Scan for the cell matching the given text and deliver its [x, y] coordinate at center. 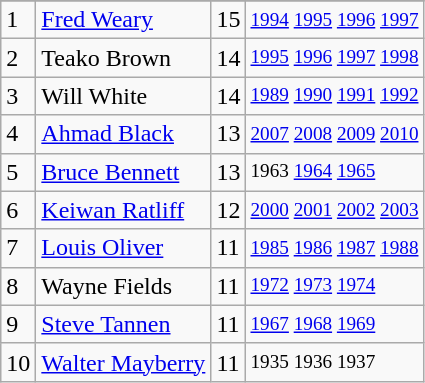
8 [18, 286]
12 [228, 210]
Steve Tannen [124, 324]
1985 1986 1987 1988 [334, 248]
6 [18, 210]
1963 1964 1965 [334, 172]
5 [18, 172]
10 [18, 362]
15 [228, 20]
Louis Oliver [124, 248]
9 [18, 324]
Will White [124, 96]
1972 1973 1974 [334, 286]
3 [18, 96]
Wayne Fields [124, 286]
Fred Weary [124, 20]
1967 1968 1969 [334, 324]
4 [18, 134]
7 [18, 248]
Teako Brown [124, 58]
1989 1990 1991 1992 [334, 96]
1995 1996 1997 1998 [334, 58]
Bruce Bennett [124, 172]
Walter Mayberry [124, 362]
Keiwan Ratliff [124, 210]
2 [18, 58]
Ahmad Black [124, 134]
1994 1995 1996 1997 [334, 20]
2007 2008 2009 2010 [334, 134]
2000 2001 2002 2003 [334, 210]
1 [18, 20]
1935 1936 1937 [334, 362]
